Locate the cell with the specified text and output its (x, y) center coordinate. 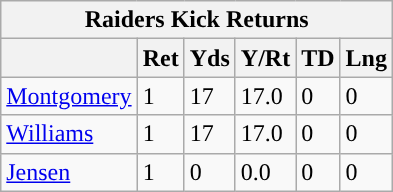
0.0 (265, 172)
Raiders Kick Returns (197, 20)
Jensen (69, 172)
Lng (366, 58)
Y/Rt (265, 58)
Yds (210, 58)
Montgomery (69, 96)
Williams (69, 134)
TD (318, 58)
Ret (160, 58)
